Identify which cell holds the provided text, then report its (x, y) central coordinate. 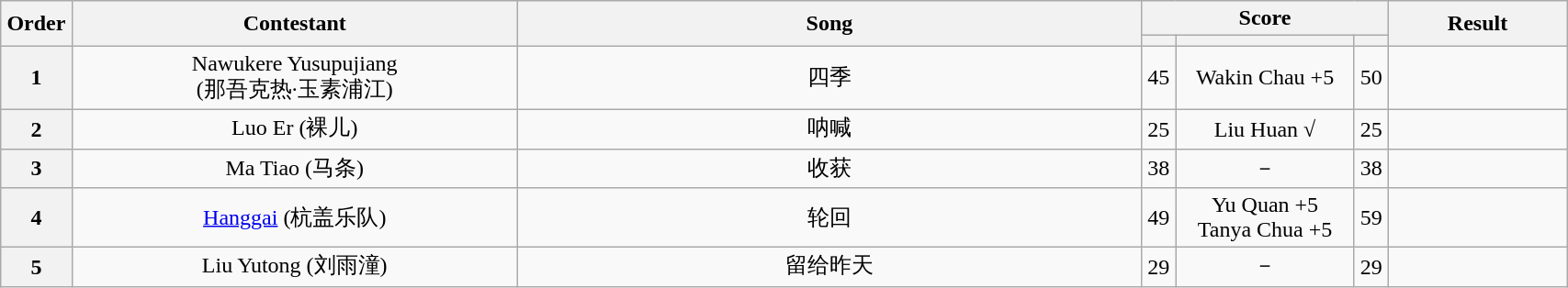
5 (37, 268)
Luo Er (裸儿) (294, 128)
1 (37, 78)
Nawukere Yusupujiang(那吾克热·玉素浦江) (294, 78)
Yu Quan +5Tanya Chua +5 (1265, 218)
Score (1266, 18)
Order (37, 24)
轮回 (829, 218)
Liu Yutong (刘雨潼) (294, 268)
Hanggai (杭盖乐队) (294, 218)
留给昨天 (829, 268)
收获 (829, 169)
呐喊 (829, 128)
Liu Huan √ (1265, 128)
Song (829, 24)
59 (1371, 218)
2 (37, 128)
45 (1159, 78)
3 (37, 169)
49 (1159, 218)
Ma Tiao (马条) (294, 169)
Result (1477, 24)
50 (1371, 78)
Wakin Chau +5 (1265, 78)
4 (37, 218)
四季 (829, 78)
Contestant (294, 24)
